Identify which cell holds the provided text, then report its (X, Y) central coordinate. 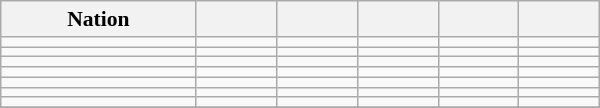
Nation (98, 19)
